Output the [X, Y] coordinate of the center of the cell containing the given text.  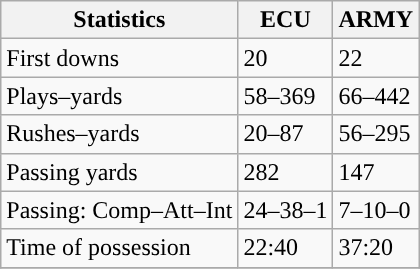
Rushes–yards [120, 134]
147 [376, 172]
Time of possession [120, 248]
22 [376, 58]
ECU [286, 20]
ARMY [376, 20]
First downs [120, 58]
56–295 [376, 134]
7–10–0 [376, 210]
Statistics [120, 20]
Plays–yards [120, 96]
Passing yards [120, 172]
66–442 [376, 96]
24–38–1 [286, 210]
Passing: Comp–Att–Int [120, 210]
20–87 [286, 134]
22:40 [286, 248]
282 [286, 172]
37:20 [376, 248]
58–369 [286, 96]
20 [286, 58]
